Pinpoint the cell where the given text exists, returning its (X, Y) midpoint coordinate. 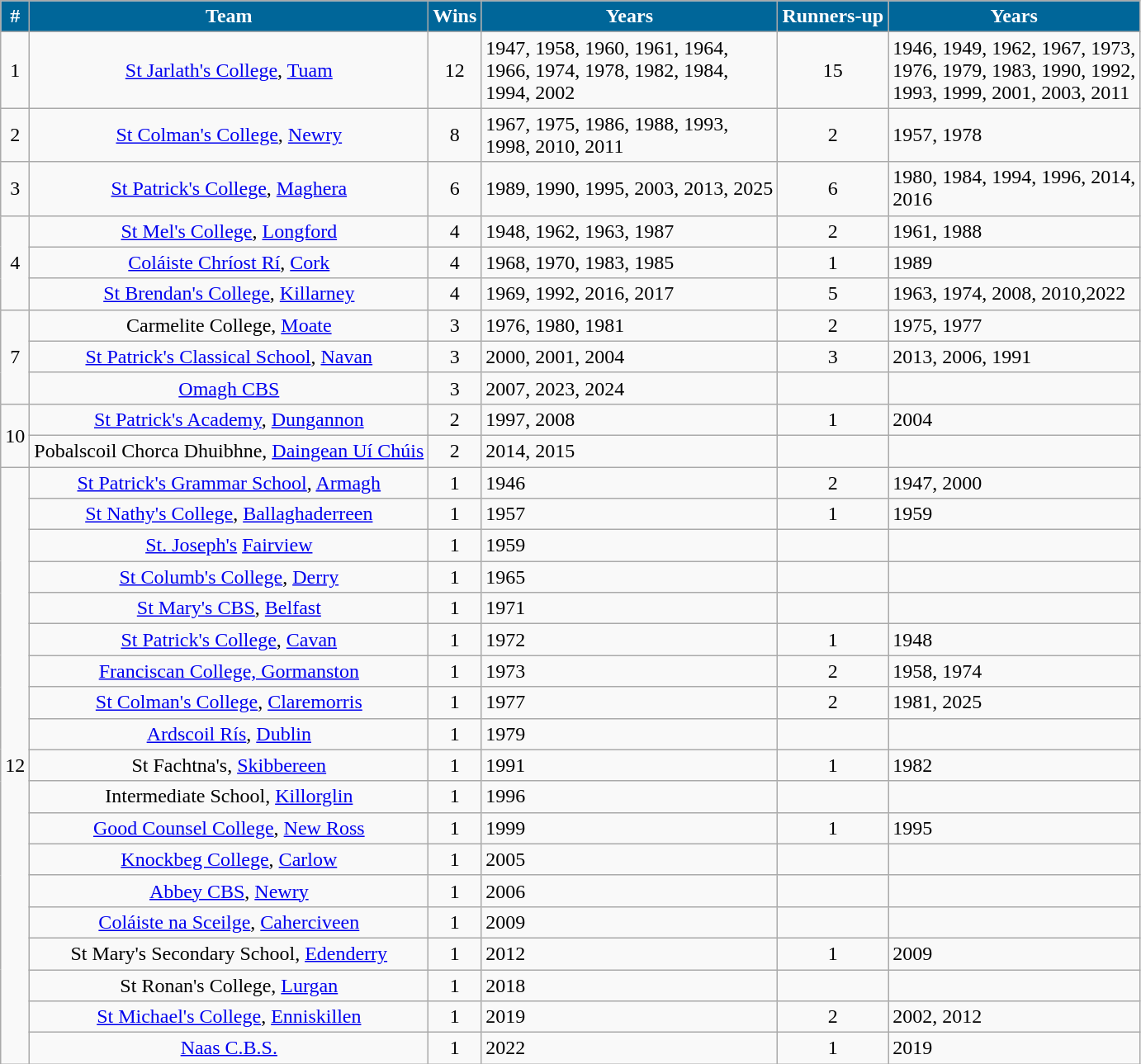
Ardscoil Rís, Dublin (230, 734)
2004 (1014, 419)
1989, 1990, 1995, 2003, 2013, 2025 (629, 188)
1957, 1978 (1014, 135)
1946, 1949, 1962, 1967, 1973,1976, 1979, 1983, 1990, 1992,1993, 1999, 2001, 2003, 2011 (1014, 70)
Franciscan College, Gormanston (230, 671)
1975, 1977 (1014, 325)
1973 (629, 671)
Team (230, 17)
1948, 1962, 1963, 1987 (629, 231)
Carmelite College, Moate (230, 325)
1982 (1014, 765)
St Colman's College, Newry (230, 135)
St Fachtna's, Skibbereen (230, 765)
2007, 2023, 2024 (629, 388)
15 (833, 70)
1979 (629, 734)
1963, 1974, 2008, 2010,2022 (1014, 294)
1967, 1975, 1986, 1988, 1993,1998, 2010, 2011 (629, 135)
10 (15, 435)
2005 (629, 859)
7 (15, 357)
2006 (629, 891)
2018 (629, 985)
St Patrick's Grammar School, Armagh (230, 483)
Intermediate School, Killorglin (230, 797)
1948 (1014, 640)
St Patrick's Academy, Dungannon (230, 419)
St Patrick's Classical School, Navan (230, 357)
2002, 2012 (1014, 1017)
1965 (629, 577)
1957 (629, 514)
1997, 2008 (629, 419)
Coláiste Chríost Rí, Cork (230, 262)
St Patrick's College, Cavan (230, 640)
St Patrick's College, Maghera (230, 188)
Wins (455, 17)
2022 (629, 1048)
1981, 2025 (1014, 702)
Good Counsel College, New Ross (230, 828)
1999 (629, 828)
2000, 2001, 2004 (629, 357)
1961, 1988 (1014, 231)
1947, 2000 (1014, 483)
St Nathy's College, Ballaghaderreen (230, 514)
Omagh CBS (230, 388)
St Columb's College, Derry (230, 577)
1995 (1014, 828)
1946 (629, 483)
2014, 2015 (629, 451)
# (15, 17)
2012 (629, 953)
St Michael's College, Enniskillen (230, 1017)
Abbey CBS, Newry (230, 891)
1989 (1014, 262)
1972 (629, 640)
5 (833, 294)
1947, 1958, 1960, 1961, 1964,1966, 1974, 1978, 1982, 1984,1994, 2002 (629, 70)
1958, 1974 (1014, 671)
St Mel's College, Longford (230, 231)
8 (455, 135)
1996 (629, 797)
Pobalscoil Chorca Dhuibhne, Daingean Uí Chúis (230, 451)
Coláiste na Sceilge, Caherciveen (230, 922)
1971 (629, 608)
1991 (629, 765)
2013, 2006, 1991 (1014, 357)
1980, 1984, 1994, 1996, 2014,2016 (1014, 188)
St Colman's College, Claremorris (230, 702)
St Brendan's College, Killarney (230, 294)
St Mary's CBS, Belfast (230, 608)
St Mary's Secondary School, Edenderry (230, 953)
1969, 1992, 2016, 2017 (629, 294)
1977 (629, 702)
Runners-up (833, 17)
Knockbeg College, Carlow (230, 859)
St. Joseph's Fairview (230, 546)
1976, 1980, 1981 (629, 325)
St Ronan's College, Lurgan (230, 985)
1968, 1970, 1983, 1985 (629, 262)
St Jarlath's College, Tuam (230, 70)
Naas C.B.S. (230, 1048)
